Search for the cell housing the specified text and yield its [x, y] center coordinate. 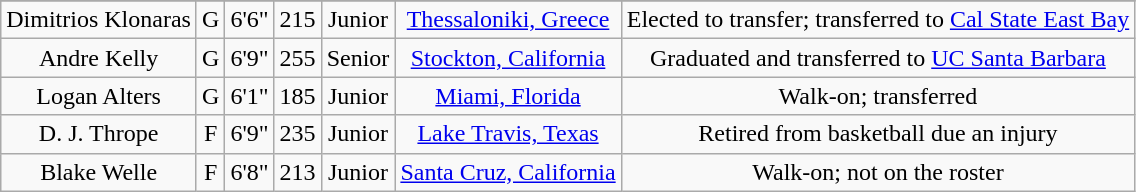
Senior [358, 58]
Stockton, California [508, 58]
213 [298, 172]
Lake Travis, Texas [508, 134]
185 [298, 96]
255 [298, 58]
Walk-on; not on the roster [878, 172]
Walk-on; transferred [878, 96]
Thessaloniki, Greece [508, 20]
215 [298, 20]
Retired from basketball due an injury [878, 134]
235 [298, 134]
Blake Welle [99, 172]
D. J. Thrope [99, 134]
Miami, Florida [508, 96]
6'1" [250, 96]
Graduated and transferred to UC Santa Barbara [878, 58]
Andre Kelly [99, 58]
6'8" [250, 172]
Logan Alters [99, 96]
Dimitrios Klonaras [99, 20]
6'6" [250, 20]
Elected to transfer; transferred to Cal State East Bay [878, 20]
Santa Cruz, California [508, 172]
